Capture the cell that displays the provided text and extract its (x, y) central coordinate. 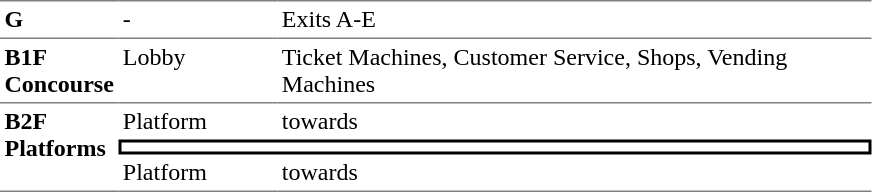
Lobby (198, 71)
Ticket Machines, Customer Service, Shops, Vending Machines (574, 71)
B1FConcourse (59, 71)
G (59, 19)
- (198, 19)
Exits A-E (574, 19)
B2FPlatforms (59, 148)
